Identify which cell holds the provided text, then report its [X, Y] central coordinate. 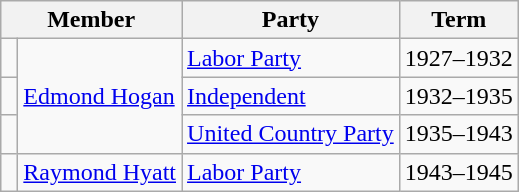
Party [291, 20]
1935–1943 [458, 134]
United Country Party [291, 134]
1927–1932 [458, 58]
Edmond Hogan [100, 96]
Term [458, 20]
Raymond Hyatt [100, 172]
Member [92, 20]
1943–1945 [458, 172]
Independent [291, 96]
1932–1935 [458, 96]
